Capture the cell that displays the provided text and extract its [x, y] central coordinate. 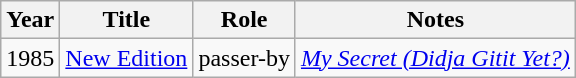
Title [126, 20]
1985 [30, 58]
Year [30, 20]
passer-by [244, 58]
Role [244, 20]
My Secret (Didja Gitit Yet?) [435, 58]
New Edition [126, 58]
Notes [435, 20]
